Locate the cell with the specified text and output its [X, Y] center coordinate. 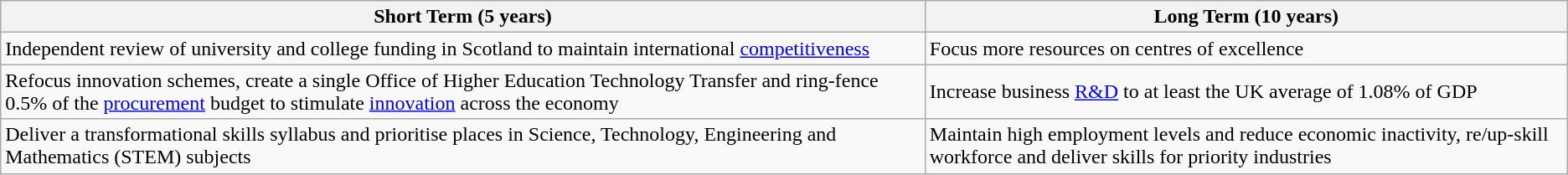
Increase business R&D to at least the UK average of 1.08% of GDP [1246, 92]
Deliver a transformational skills syllabus and prioritise places in Science, Technology, Engineering and Mathematics (STEM) subjects [463, 146]
Long Term (10 years) [1246, 17]
Focus more resources on centres of excellence [1246, 49]
Short Term (5 years) [463, 17]
Maintain high employment levels and reduce economic inactivity, re/up-skill workforce and deliver skills for priority industries [1246, 146]
Independent review of university and college funding in Scotland to maintain international competitiveness [463, 49]
